For the text-containing cell, return its midpoint in (X, Y) coordinate format. 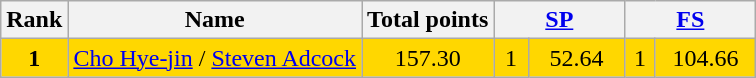
Cho Hye-jin / Steven Adcock (215, 58)
Name (215, 20)
Rank (34, 20)
SP (560, 20)
FS (690, 20)
Total points (428, 20)
104.66 (706, 58)
52.64 (576, 58)
157.30 (428, 58)
